Provide the [X, Y] coordinate of the cell's center where the given text is located.  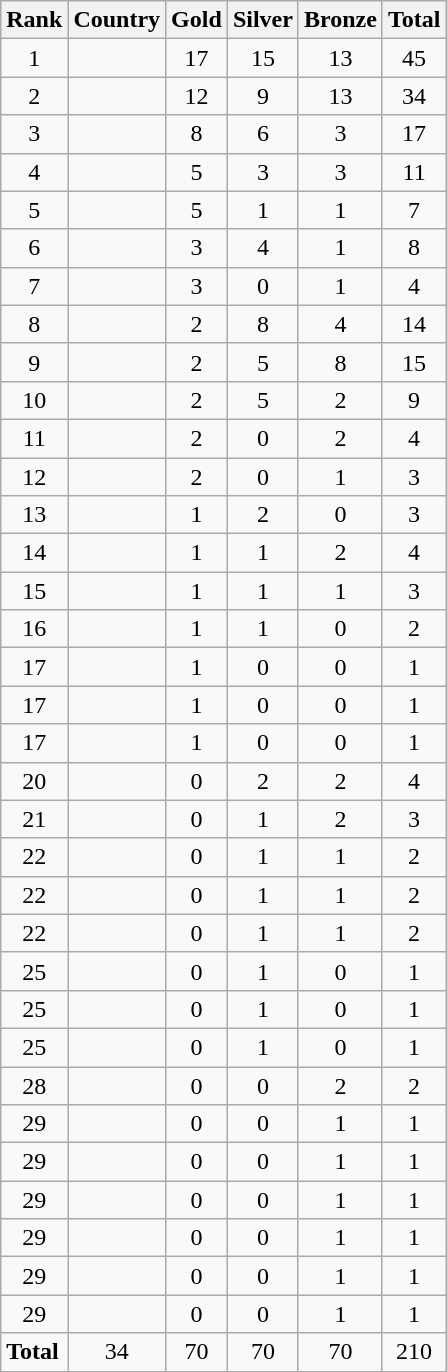
Silver [262, 20]
21 [34, 819]
Gold [197, 20]
45 [414, 58]
Bronze [340, 20]
16 [34, 629]
10 [34, 400]
Rank [34, 20]
20 [34, 781]
Country [117, 20]
28 [34, 1085]
210 [414, 1352]
